Return the (x, y) coordinate for the center point of the cell that contains the specified text.  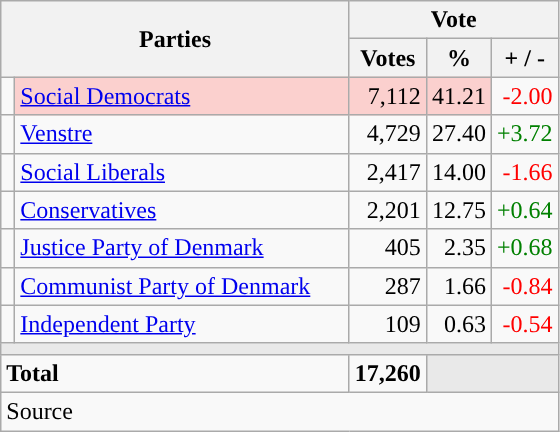
-0.54 (524, 324)
+0.64 (524, 210)
12.75 (458, 210)
Parties (176, 39)
Conservatives (182, 210)
109 (388, 324)
+0.68 (524, 248)
2,417 (388, 172)
2,201 (388, 210)
2.35 (458, 248)
Vote (454, 20)
Venstre (182, 134)
-2.00 (524, 96)
% (458, 58)
17,260 (388, 373)
+ / - (524, 58)
41.21 (458, 96)
Social Democrats (182, 96)
Source (280, 411)
Communist Party of Denmark (182, 286)
1.66 (458, 286)
405 (388, 248)
Independent Party (182, 324)
4,729 (388, 134)
Votes (388, 58)
14.00 (458, 172)
-1.66 (524, 172)
Social Liberals (182, 172)
7,112 (388, 96)
287 (388, 286)
Total (176, 373)
+3.72 (524, 134)
Justice Party of Denmark (182, 248)
-0.84 (524, 286)
27.40 (458, 134)
0.63 (458, 324)
